For the text-containing cell, return its midpoint in [x, y] coordinate format. 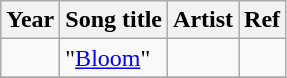
Artist [204, 20]
"Bloom" [114, 58]
Year [30, 20]
Song title [114, 20]
Ref [262, 20]
